Return (X, Y) of the center of cell containing provided text 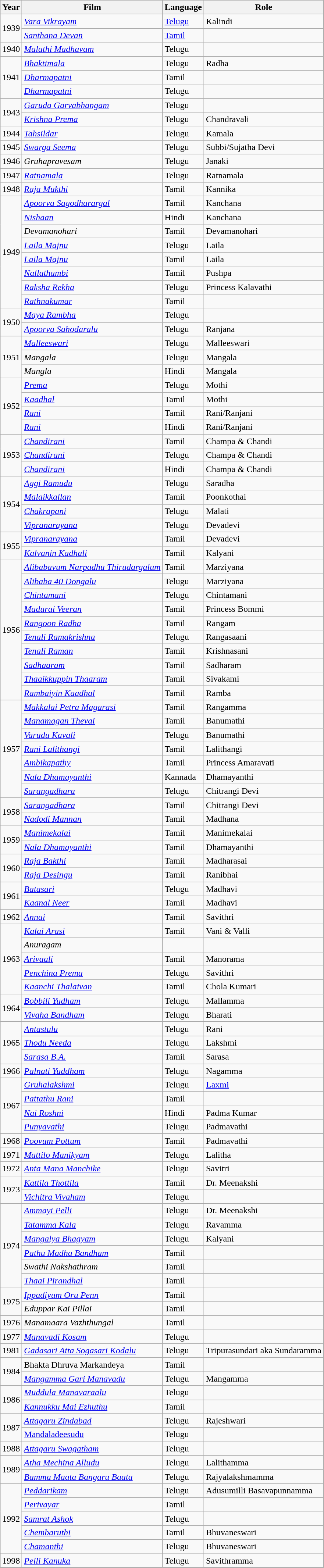
1954 (11, 504)
Chamanthi (92, 1547)
Sarasa (263, 1057)
Varudu Kavali (92, 735)
1949 (11, 252)
Mangalya Bhagyam (92, 1239)
1989 (11, 1469)
Film (92, 7)
Pathu Madha Bandham (92, 1253)
1976 (11, 1323)
Kamala (263, 133)
Laxmi (263, 1085)
Mangla (92, 371)
1962 (11, 917)
Bhakta Dhruva Markandeya (92, 1365)
1963 (11, 959)
Arivaali (92, 959)
1961 (11, 896)
Tenali Ramakrishna (92, 637)
Krishna Prema (92, 119)
Kaanal Neer (92, 903)
Rajeshwari (263, 1421)
Sivakami (263, 679)
1988 (11, 1449)
Kannika (263, 189)
Rani Lalithangi (92, 749)
1986 (11, 1400)
1955 (11, 546)
Ranjana (263, 329)
Kalai Arasi (92, 931)
1981 (11, 1351)
Role (263, 7)
1943 (11, 112)
Savithramma (263, 1561)
Malathi Madhavam (92, 49)
Mattilo Manikyam (92, 1155)
1967 (11, 1106)
Eduppar Kai Pillai (92, 1309)
Ravamma (263, 1225)
1945 (11, 147)
Penchina Prema (92, 973)
Adusumilli Basavapunnamma (263, 1490)
Attagaru Zindabad (92, 1421)
Tripurasundari aka Sundaramma (263, 1351)
Raja Mukthi (92, 189)
Poonkothai (263, 497)
Nai Roshni (92, 1113)
Pattathu Rani (92, 1099)
1957 (11, 749)
Annai (92, 917)
Savitri (263, 1169)
Tahsildar (92, 133)
Raja Bakthi (92, 861)
1944 (11, 133)
Rangamma (263, 707)
Nallathambi (92, 273)
Samrat Ashok (92, 1519)
Rajyalakshmamma (263, 1476)
Lakshmi (263, 1043)
1971 (11, 1155)
Kattila Thottila (92, 1183)
Maya Rambha (92, 315)
1959 (11, 840)
Lalitha (263, 1155)
Mangamma Gari Manavadu (92, 1379)
1973 (11, 1190)
Sadhaaram (92, 665)
1948 (11, 189)
Bhaktimala (92, 63)
Mandaladeesudu (92, 1435)
Santhana Devan (92, 35)
Ramba (263, 693)
Anta Mana Manchike (92, 1169)
Radha (263, 63)
Antastulu (92, 1029)
Kannada (183, 777)
Thaaikkuppin Thaaram (92, 679)
Princess Bommi (263, 609)
Bamma Maata Bangaru Baata (92, 1476)
1977 (11, 1337)
1984 (11, 1372)
Anuragam (92, 945)
Manamagan Thevai (92, 721)
Ammayi Pelli (92, 1211)
Kalvanin Kadhali (92, 553)
Malaikkallan (92, 497)
Malati (263, 511)
Manamaara Vazhthungal (92, 1323)
1960 (11, 868)
1939 (11, 28)
1966 (11, 1071)
Prema (92, 385)
1950 (11, 322)
Raksha Rekha (92, 287)
Sarasa B.A. (92, 1057)
1953 (11, 455)
1941 (11, 77)
Muddula Manavaraalu (92, 1393)
1946 (11, 161)
1940 (11, 49)
Kalindi (263, 21)
Apoorva Sahodaralu (92, 329)
Vani & Valli (263, 931)
Kaadhal (92, 399)
Saradha (263, 483)
Punyavathi (92, 1127)
Perivayar (92, 1504)
Bobbili Yudham (92, 1001)
Lalithangi (263, 749)
Rangasaani (263, 637)
Rangam (263, 623)
Aggi Ramudu (92, 483)
Pushpa (263, 273)
Ambikapathy (92, 763)
Language (183, 7)
Palnati Yuddham (92, 1071)
Mangamma (263, 1379)
Nadodi Mannan (92, 819)
Lalithamma (263, 1462)
Sadharam (263, 665)
Princess Kalavathi (263, 287)
1998 (11, 1561)
Chandravali (263, 119)
Raja Desingu (92, 875)
Peddarikam (92, 1490)
Apoorva Sagodharargal (92, 203)
Thaai Pirandhal (92, 1281)
1965 (11, 1043)
Janaki (263, 161)
Subbi/Sujatha Devi (263, 147)
Nishaan (92, 217)
Year (11, 7)
Bharati (263, 1015)
Tatamma Kala (92, 1225)
Rangoon Radha (92, 623)
Tenali Raman (92, 651)
1975 (11, 1301)
1964 (11, 1008)
Alibaba 40 Dongalu (92, 581)
Vichitra Vivaham (92, 1197)
Mallamma (263, 1001)
Kannukku Mai Ezhuthu (92, 1407)
Gruhalakshmi (92, 1085)
1968 (11, 1141)
1992 (11, 1518)
Kaanchi Thalaivan (92, 987)
Ippadiyum Oru Penn (92, 1294)
Poovum Pottum (92, 1141)
Rathnakumar (92, 301)
Rambaiyin Kaadhal (92, 693)
1972 (11, 1169)
1987 (11, 1428)
Madurai Veeran (92, 609)
1956 (11, 630)
1974 (11, 1246)
Garuda Garvabhangam (92, 105)
Pelli Kanuka (92, 1561)
Makkalai Petra Magarasi (92, 707)
Chakrapani (92, 511)
Manavadi Kosam (92, 1337)
Princess Amaravati (263, 763)
Thodu Needa (92, 1043)
Gadasari Atta Sogasari Kodalu (92, 1351)
Madhana (263, 819)
Madharasai (263, 861)
1958 (11, 812)
Swathi Nakshathram (92, 1267)
Vivaha Bandham (92, 1015)
Padma Kumar (263, 1113)
Batasari (92, 889)
Gruhapravesam (92, 161)
Atha Mechina Alludu (92, 1462)
Alibabavum Narpadhu Thirudargalum (92, 567)
1952 (11, 406)
Krishnasani (263, 651)
Swarga Seema (92, 147)
Nagamma (263, 1071)
1951 (11, 357)
Manorama (263, 959)
Attagaru Swagatham (92, 1449)
1947 (11, 175)
Vara Vikrayam (92, 21)
Chola Kumari (263, 987)
Ranibhai (263, 875)
Chembaruthi (92, 1533)
